Return [X, Y] of the center of cell containing provided text 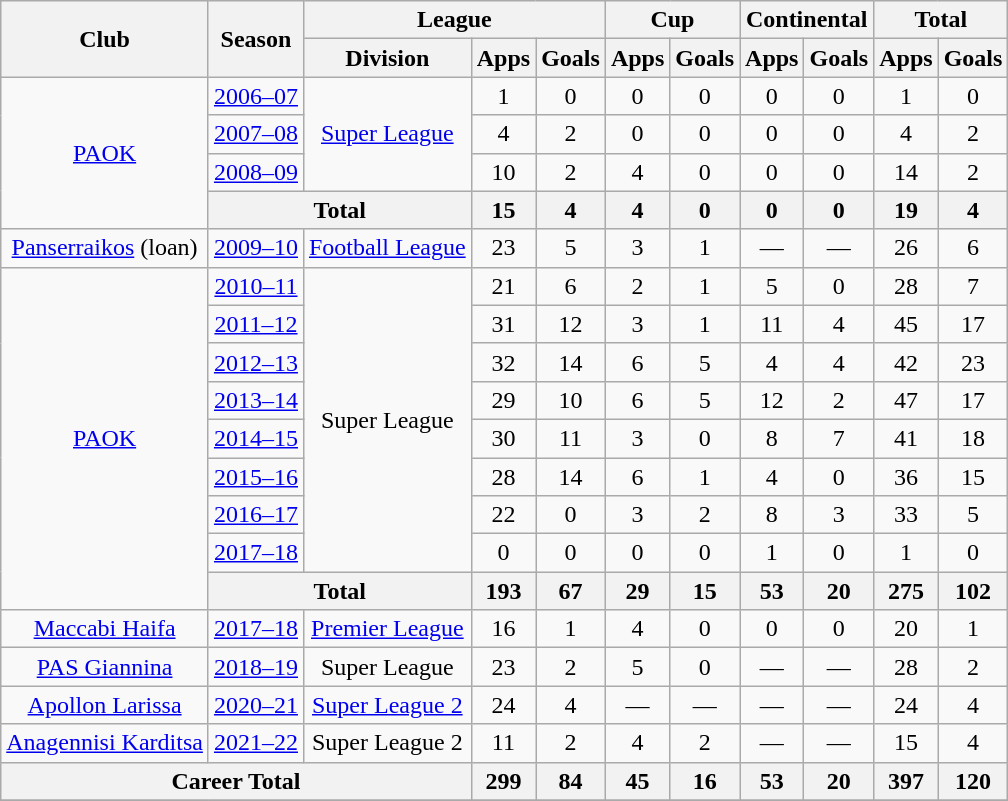
League [454, 20]
18 [973, 438]
21 [503, 286]
2008–09 [256, 172]
Football League [387, 248]
120 [973, 781]
42 [906, 362]
2007–08 [256, 134]
2006–07 [256, 96]
2014–15 [256, 438]
19 [906, 210]
84 [571, 781]
36 [906, 477]
2015–16 [256, 477]
Cup [672, 20]
193 [503, 591]
Anagennisi Karditsa [105, 743]
275 [906, 591]
2020–21 [256, 705]
41 [906, 438]
Apollon Larissa [105, 705]
2010–11 [256, 286]
22 [503, 515]
Maccabi Haifa [105, 629]
299 [503, 781]
2013–14 [256, 400]
Season [256, 39]
397 [906, 781]
31 [503, 324]
33 [906, 515]
32 [503, 362]
2009–10 [256, 248]
47 [906, 400]
2018–19 [256, 667]
Division [387, 58]
2021–22 [256, 743]
Panserraikos (loan) [105, 248]
2016–17 [256, 515]
Career Total [236, 781]
102 [973, 591]
67 [571, 591]
Club [105, 39]
Premier League [387, 629]
2012–13 [256, 362]
26 [906, 248]
30 [503, 438]
Continental [807, 20]
PAS Giannina [105, 667]
2011–12 [256, 324]
